Return [x, y] of the center of cell containing provided text 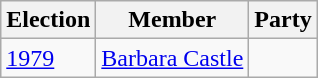
Member [172, 20]
Election [48, 20]
Party [283, 20]
Barbara Castle [172, 58]
1979 [48, 58]
